Locate the cell with the specified text and output its (X, Y) center coordinate. 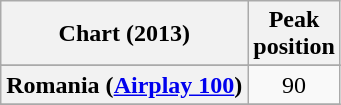
Chart (2013) (124, 34)
Peakposition (294, 34)
Romania (Airplay 100) (124, 85)
90 (294, 85)
